Find where the given text appears and provide that cell's center as (x, y) coordinate. 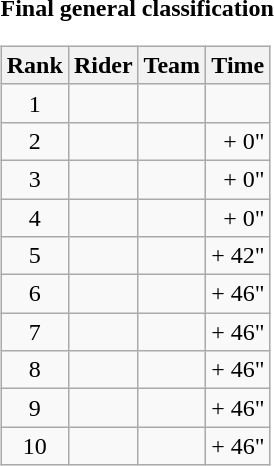
Time (238, 65)
7 (34, 332)
5 (34, 256)
9 (34, 408)
4 (34, 217)
Rank (34, 65)
6 (34, 294)
1 (34, 103)
3 (34, 179)
10 (34, 446)
+ 42" (238, 256)
Team (172, 65)
Rider (103, 65)
2 (34, 141)
8 (34, 370)
